Identify which cell holds the provided text, then report its [x, y] central coordinate. 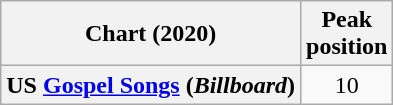
Peakposition [347, 34]
Chart (2020) [151, 34]
US Gospel Songs (Billboard) [151, 85]
10 [347, 85]
